Determine the [x, y] coordinate at the center of the cell enclosing the given text.  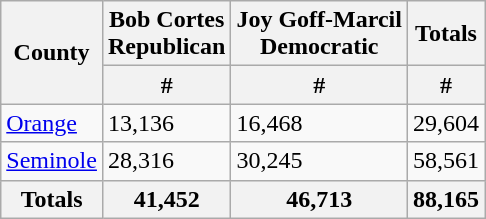
58,561 [446, 161]
Orange [52, 123]
Bob CortesRepublican [166, 34]
Seminole [52, 161]
28,316 [166, 161]
13,136 [166, 123]
30,245 [320, 161]
16,468 [320, 123]
88,165 [446, 199]
Joy Goff-MarcilDemocratic [320, 34]
County [52, 52]
41,452 [166, 199]
46,713 [320, 199]
29,604 [446, 123]
